Extract the [x, y] coordinate from the center of the cell holding the provided text.  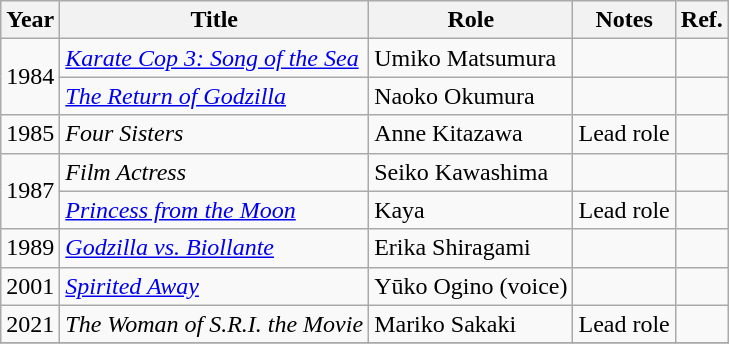
Naoko Okumura [471, 96]
Film Actress [214, 172]
Princess from the Moon [214, 210]
1985 [30, 134]
Erika Shiragami [471, 248]
Anne Kitazawa [471, 134]
Karate Cop 3: Song of the Sea [214, 58]
The Woman of S.R.I. the Movie [214, 324]
Kaya [471, 210]
Ref. [702, 20]
Yūko Ogino (voice) [471, 286]
Notes [624, 20]
Mariko Sakaki [471, 324]
Four Sisters [214, 134]
Umiko Matsumura [471, 58]
1989 [30, 248]
Title [214, 20]
2001 [30, 286]
1984 [30, 77]
The Return of Godzilla [214, 96]
1987 [30, 191]
Spirited Away [214, 286]
Godzilla vs. Biollante [214, 248]
Role [471, 20]
Seiko Kawashima [471, 172]
2021 [30, 324]
Year [30, 20]
